Determine the (X, Y) coordinate at the center of the cell enclosing the given text.  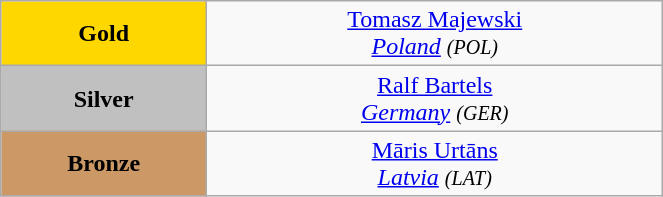
Māris UrtānsLatvia (LAT) (435, 164)
Ralf BartelsGermany (GER) (435, 98)
Tomasz MajewskiPoland (POL) (435, 34)
Gold (104, 34)
Silver (104, 98)
Bronze (104, 164)
